Capture the cell that displays the provided text and extract its [X, Y] central coordinate. 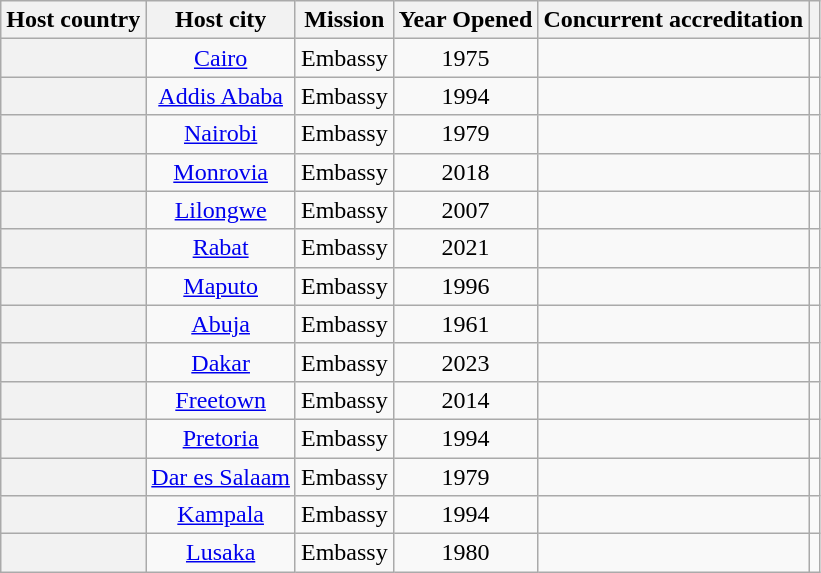
Year Opened [466, 20]
Monrovia [221, 172]
1980 [466, 553]
Concurrent accreditation [674, 20]
Rabat [221, 248]
Host city [221, 20]
Mission [344, 20]
2007 [466, 210]
2021 [466, 248]
Maputo [221, 286]
Nairobi [221, 134]
1975 [466, 58]
2023 [466, 362]
Cairo [221, 58]
Freetown [221, 400]
Lusaka [221, 553]
Lilongwe [221, 210]
1961 [466, 324]
1996 [466, 286]
Host country [74, 20]
Dakar [221, 362]
Kampala [221, 515]
Dar es Salaam [221, 477]
Pretoria [221, 438]
Abuja [221, 324]
2014 [466, 400]
Addis Ababa [221, 96]
2018 [466, 172]
